Pinpoint the cell where the given text exists, returning its (x, y) midpoint coordinate. 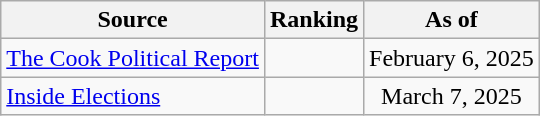
As of (452, 20)
February 6, 2025 (452, 58)
Inside Elections (133, 96)
March 7, 2025 (452, 96)
Source (133, 20)
The Cook Political Report (133, 58)
Ranking (314, 20)
